Identify which cell holds the provided text, then report its [x, y] central coordinate. 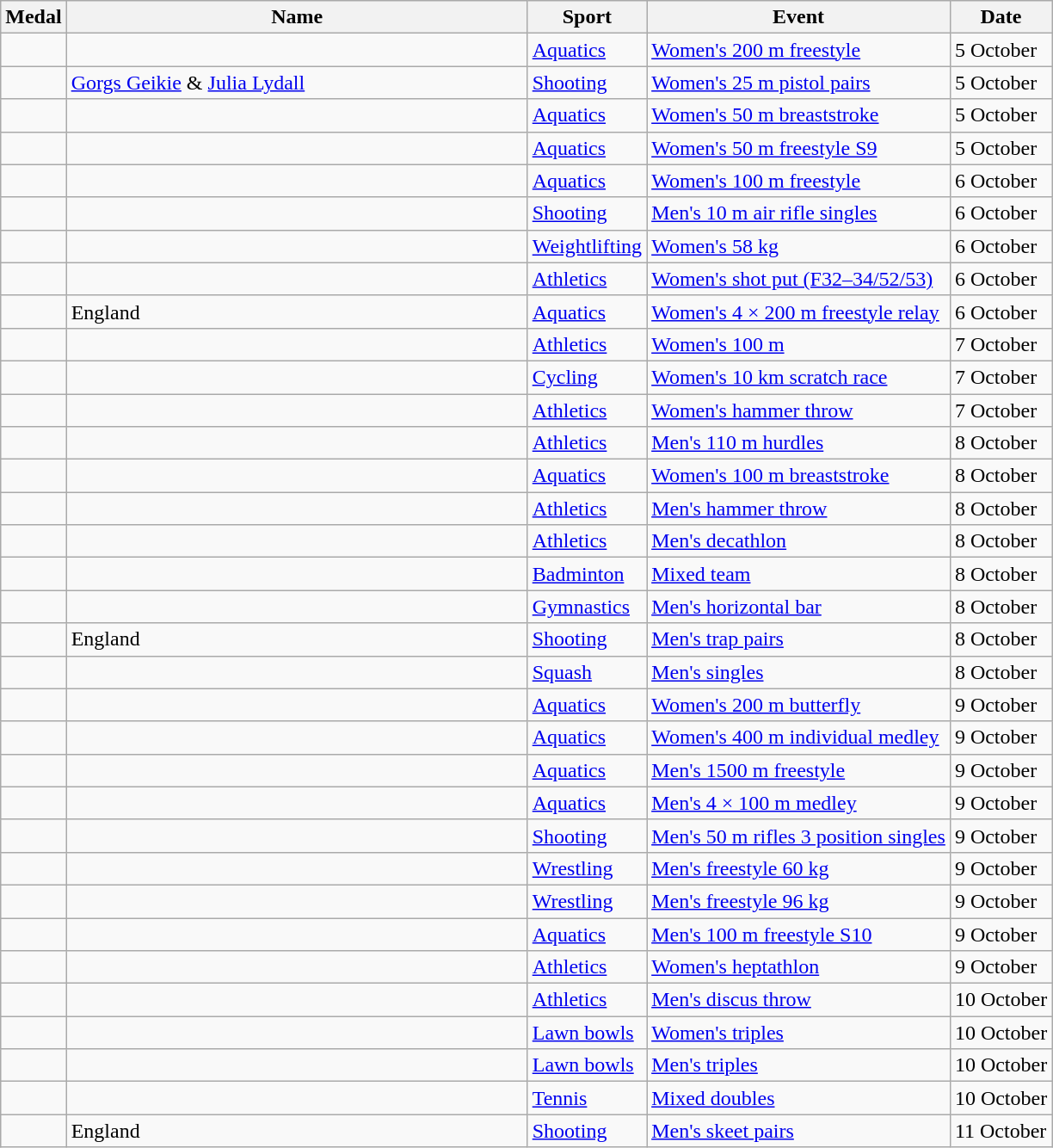
Women's shot put (F32–34/52/53) [798, 279]
Men's freestyle 96 kg [798, 901]
Gymnastics [587, 607]
Men's 1500 m freestyle [798, 770]
Women's triples [798, 1033]
Badminton [587, 574]
Women's heptathlon [798, 967]
Women's 200 m freestyle [798, 50]
Gorgs Geikie & Julia Lydall [297, 83]
Men's hammer throw [798, 509]
Women's 100 m [798, 344]
Event [798, 17]
Medal [34, 17]
Women's 100 m breaststroke [798, 476]
Date [1001, 17]
Men's horizontal bar [798, 607]
Women's 200 m butterfly [798, 705]
Mixed team [798, 574]
Squash [587, 672]
Women's 10 km scratch race [798, 377]
Women's 100 m freestyle [798, 181]
Women's 4 × 200 m freestyle relay [798, 312]
Cycling [587, 377]
Name [297, 17]
Women's hammer throw [798, 410]
Men's singles [798, 672]
Men's 4 × 100 m medley [798, 803]
Men's discus throw [798, 1000]
Women's 50 m freestyle S9 [798, 148]
Men's triples [798, 1065]
Mixed doubles [798, 1098]
Women's 400 m individual medley [798, 738]
Women's 50 m breaststroke [798, 115]
Sport [587, 17]
Men's 50 m rifles 3 position singles [798, 836]
Weightlifting [587, 246]
Men's 100 m freestyle S10 [798, 934]
Women's 58 kg [798, 246]
Tennis [587, 1098]
Men's decathlon [798, 541]
Men's trap pairs [798, 639]
Men's 10 m air rifle singles [798, 213]
Women's 25 m pistol pairs [798, 83]
Men's 110 m hurdles [798, 443]
11 October [1001, 1131]
Men's freestyle 60 kg [798, 868]
Men's skeet pairs [798, 1131]
